Return (x, y) of the center of cell containing provided text 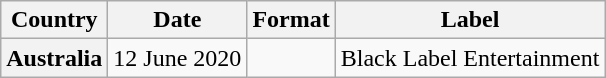
Black Label Entertainment (470, 58)
Date (178, 20)
Label (470, 20)
Australia (54, 58)
Country (54, 20)
12 June 2020 (178, 58)
Format (291, 20)
